Pinpoint the cell where the given text exists, returning its (X, Y) midpoint coordinate. 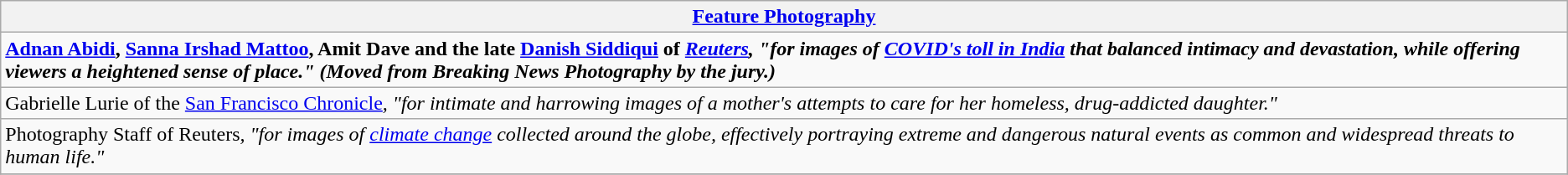
Feature Photography (784, 17)
